For the text-containing cell, return its midpoint in [x, y] coordinate format. 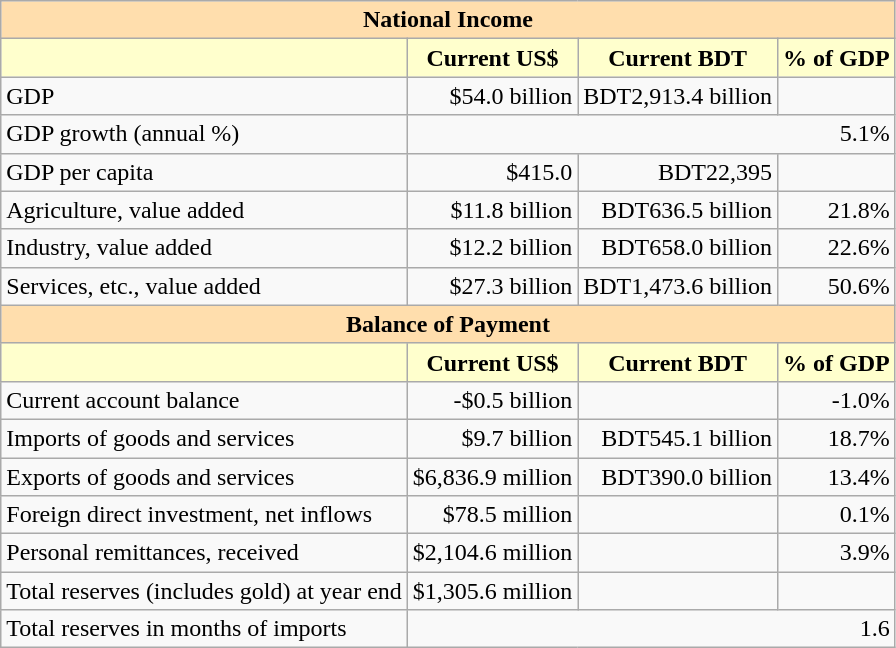
5.1% [651, 134]
Services, etc., value added [204, 286]
BDT545.1 billion [678, 438]
BDT2,913.4 billion [678, 96]
Exports of goods and services [204, 477]
21.8% [836, 210]
$1,305.6 million [492, 591]
3.9% [836, 553]
Foreign direct investment, net inflows [204, 515]
Agriculture, value added [204, 210]
$415.0 [492, 172]
-1.0% [836, 400]
GDP [204, 96]
$78.5 million [492, 515]
-$0.5 billion [492, 400]
13.4% [836, 477]
50.6% [836, 286]
GDP growth (annual %) [204, 134]
$27.3 billion [492, 286]
BDT658.0 billion [678, 248]
BDT22,395 [678, 172]
$9.7 billion [492, 438]
Personal remittances, received [204, 553]
Total reserves (includes gold) at year end [204, 591]
$6,836.9 million [492, 477]
$11.8 billion [492, 210]
Imports of goods and services [204, 438]
0.1% [836, 515]
Industry, value added [204, 248]
BDT390.0 billion [678, 477]
22.6% [836, 248]
Total reserves in months of imports [204, 629]
$12.2 billion [492, 248]
1.6 [651, 629]
18.7% [836, 438]
Balance of Payment [448, 324]
$54.0 billion [492, 96]
GDP per capita [204, 172]
National Income [448, 20]
BDT636.5 billion [678, 210]
BDT1,473.6 billion [678, 286]
$2,104.6 million [492, 553]
Current account balance [204, 400]
